Return [X, Y] of the center of cell containing provided text 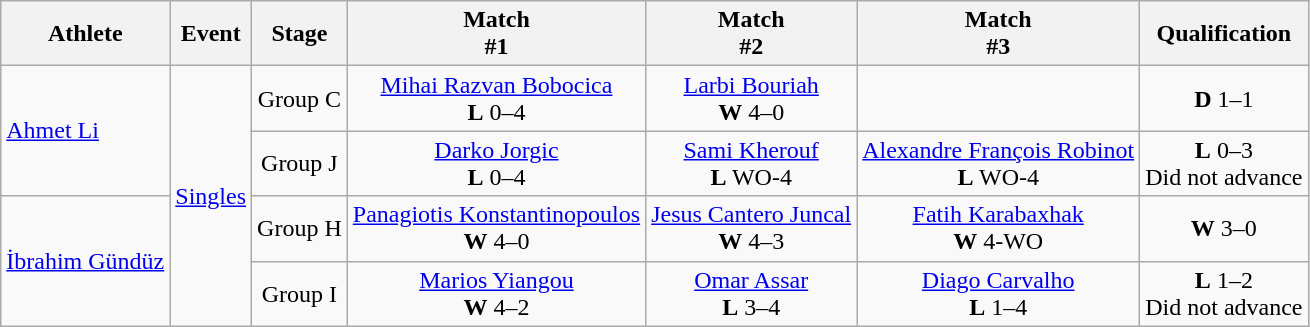
Jesus Cantero JuncalW 4–3 [752, 228]
Panagiotis KonstantinopoulosW 4–0 [496, 228]
Diago CarvalhoL 1–4 [998, 294]
Stage [300, 34]
Omar AssarL 3–4 [752, 294]
Group J [300, 164]
Marios YiangouW 4–2 [496, 294]
Match#2 [752, 34]
Event [211, 34]
İbrahim Gündüz [86, 261]
W 3–0 [1224, 228]
Fatih KarabaxhakW 4-WO [998, 228]
Mihai Razvan BobocicaL 0–4 [496, 98]
L 1–2Did not advance [1224, 294]
Match#1 [496, 34]
D 1–1 [1224, 98]
Qualification [1224, 34]
Darko JorgicL 0–4 [496, 164]
Sami KheroufL WO-4 [752, 164]
Group I [300, 294]
Larbi BouriahW 4–0 [752, 98]
L 0–3Did not advance [1224, 164]
Alexandre François RobinotL WO-4 [998, 164]
Ahmet Li [86, 131]
Group C [300, 98]
Group H [300, 228]
Match#3 [998, 34]
Singles [211, 196]
Athlete [86, 34]
